For the text-containing cell, return its midpoint in (X, Y) coordinate format. 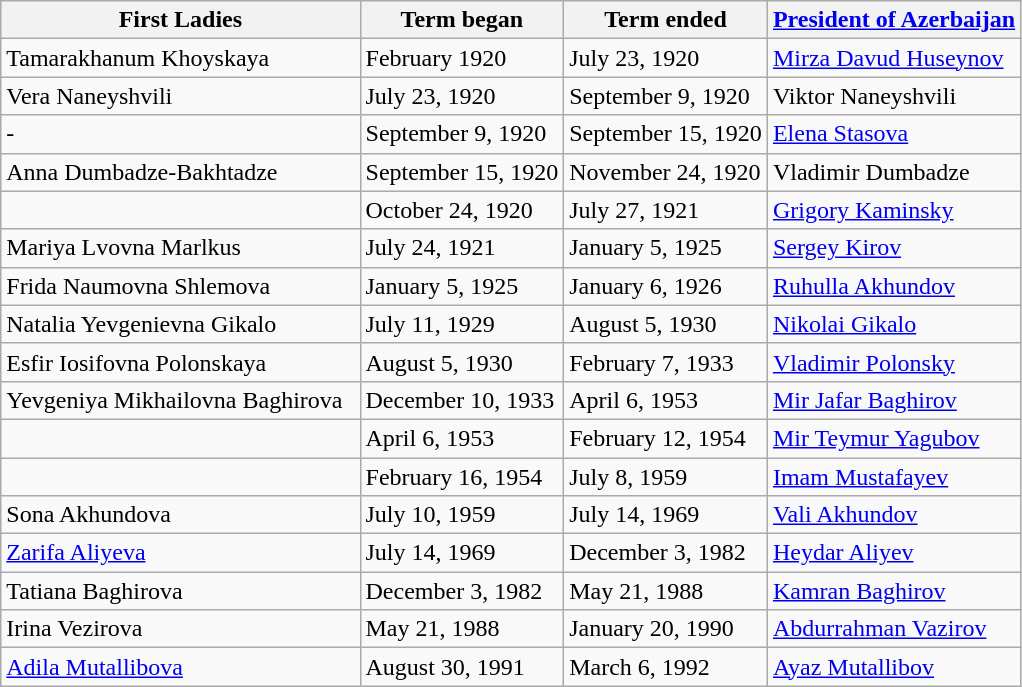
Mir Jafar Baghirov (894, 400)
July 24, 1921 (462, 248)
Adila Mutallibova (180, 667)
Ruhulla Akhundov (894, 286)
Kamran Baghirov (894, 591)
February 7, 1933 (666, 362)
Elena Stasova (894, 134)
Sona Akhundova (180, 515)
- (180, 134)
Ayaz Mutallibov (894, 667)
February 1920 (462, 58)
President of Azerbaijan (894, 20)
Frida Naumovna Shlemova (180, 286)
Vera Naneyshvili (180, 96)
Vladimir Dumbadze (894, 172)
Imam Mustafayev (894, 477)
Viktor Naneyshvili (894, 96)
Esfir Iosifovna Polonskaya (180, 362)
March 6, 1992 (666, 667)
January 20, 1990 (666, 629)
November 24, 1920 (666, 172)
First Ladies (180, 20)
Term ended (666, 20)
Yevgeniya Mikhailovna Baghirova (180, 400)
Grigory Kaminsky (894, 210)
Mir Teymur Yagubov (894, 438)
Mirza Davud Huseynov (894, 58)
Anna Dumbadze-Bakhtadze (180, 172)
July 10, 1959 (462, 515)
Natalia Yevgenievna Gikalo (180, 324)
Tamarakhanum Khoyskaya (180, 58)
October 24, 1920 (462, 210)
Mariya Lvovna Marlkus (180, 248)
Abdurrahman Vazirov (894, 629)
January 6, 1926 (666, 286)
Tatiana Baghirova (180, 591)
Vladimir Polonsky (894, 362)
July 11, 1929 (462, 324)
February 12, 1954 (666, 438)
Heydar Aliyev (894, 553)
August 30, 1991 (462, 667)
February 16, 1954 (462, 477)
July 8, 1959 (666, 477)
Irina Vezirova (180, 629)
July 27, 1921 (666, 210)
Term began (462, 20)
Vali Akhundov (894, 515)
Sergey Kirov (894, 248)
Nikolai Gikalo (894, 324)
Zarifa Aliyeva (180, 553)
December 10, 1933 (462, 400)
